Locate the cell with the specified text and output its [x, y] center coordinate. 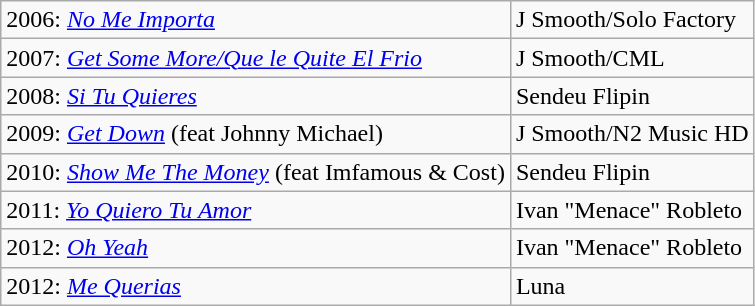
J Smooth/N2 Music HD [632, 134]
J Smooth/CML [632, 58]
2006: No Me Importa [256, 20]
2012: Oh Yeah [256, 248]
2008: Si Tu Quieres [256, 96]
2012: Me Querias [256, 286]
2010: Show Me The Money (feat Imfamous & Cost) [256, 172]
Luna [632, 286]
2011: Yo Quiero Tu Amor [256, 210]
2007: Get Some More/Que le Quite El Frio [256, 58]
J Smooth/Solo Factory [632, 20]
2009: Get Down (feat Johnny Michael) [256, 134]
